Return [x, y] of the center of cell containing provided text 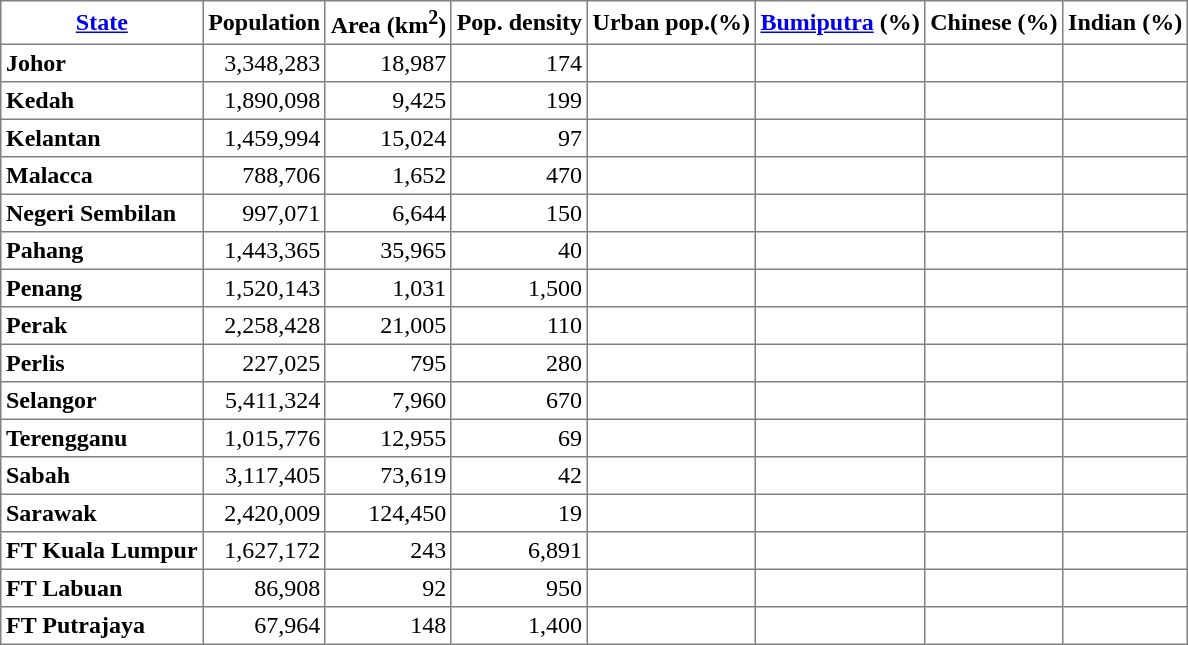
Selangor [102, 401]
67,964 [264, 626]
788,706 [264, 176]
Pop. density [519, 23]
73,619 [388, 476]
3,348,283 [264, 64]
Johor [102, 64]
1,443,365 [264, 251]
150 [519, 214]
2,420,009 [264, 514]
Perlis [102, 364]
State [102, 23]
21,005 [388, 326]
18,987 [388, 64]
Indian (%) [1126, 23]
Kelantan [102, 139]
86,908 [264, 589]
174 [519, 64]
Pahang [102, 251]
Terengganu [102, 439]
Negeri Sembilan [102, 214]
1,400 [519, 626]
19 [519, 514]
FT Kuala Lumpur [102, 551]
2,258,428 [264, 326]
227,025 [264, 364]
7,960 [388, 401]
Chinese (%) [994, 23]
5,411,324 [264, 401]
1,500 [519, 289]
110 [519, 326]
FT Putrajaya [102, 626]
1,652 [388, 176]
1,031 [388, 289]
795 [388, 364]
997,071 [264, 214]
470 [519, 176]
Penang [102, 289]
199 [519, 101]
Bumiputra (%) [840, 23]
15,024 [388, 139]
243 [388, 551]
Area (km2) [388, 23]
124,450 [388, 514]
1,015,776 [264, 439]
6,891 [519, 551]
950 [519, 589]
6,644 [388, 214]
3,117,405 [264, 476]
670 [519, 401]
1,890,098 [264, 101]
9,425 [388, 101]
35,965 [388, 251]
42 [519, 476]
1,627,172 [264, 551]
Sarawak [102, 514]
12,955 [388, 439]
40 [519, 251]
Malacca [102, 176]
FT Labuan [102, 589]
97 [519, 139]
1,520,143 [264, 289]
280 [519, 364]
Kedah [102, 101]
148 [388, 626]
92 [388, 589]
1,459,994 [264, 139]
Perak [102, 326]
69 [519, 439]
Population [264, 23]
Urban pop.(%) [671, 23]
Sabah [102, 476]
